Return (x, y) of the center of cell containing provided text 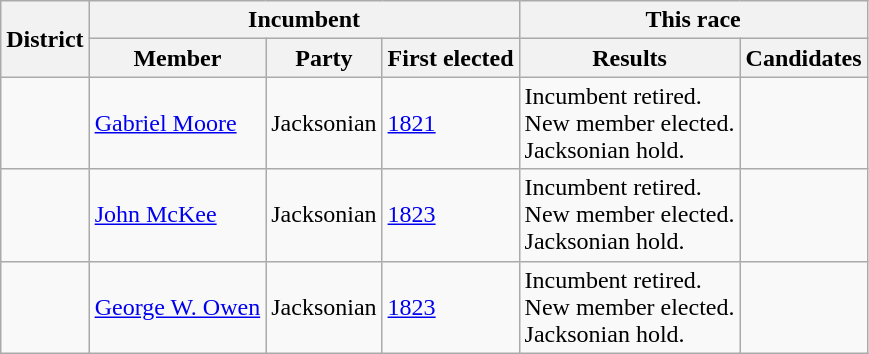
1821 (450, 123)
Party (324, 58)
Candidates (804, 58)
Results (630, 58)
Member (178, 58)
District (45, 39)
George W. Owen (178, 307)
Gabriel Moore (178, 123)
First elected (450, 58)
This race (693, 20)
Incumbent (304, 20)
John McKee (178, 215)
